Determine the [x, y] coordinate at the center of the cell enclosing the given text.  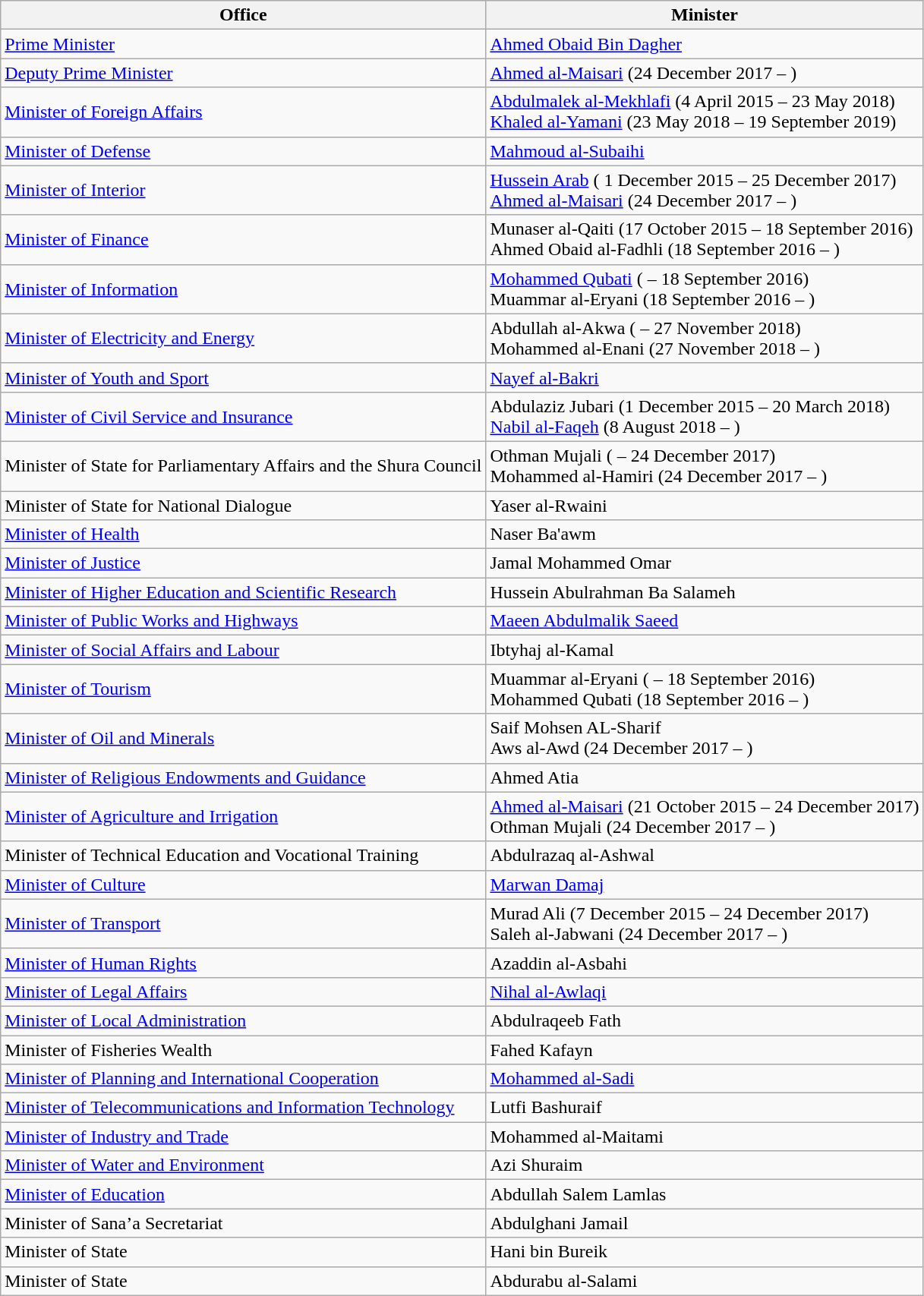
Abdullah Salem Lamlas [705, 1194]
Azaddin al-Asbahi [705, 963]
Nihal al-Awlaqi [705, 992]
Maeen Abdulmalik Saeed [705, 621]
Fahed Kafayn [705, 1050]
Hani bin Bureik [705, 1252]
Mahmoud al-Subaihi [705, 151]
Abdulrazaq al-Ashwal [705, 856]
Minister of Youth and Sport [243, 377]
Ahmed al-Maisari (24 December 2017 – ) [705, 73]
Minister of State for Parliamentary Affairs and the Shura Council [243, 466]
Minister of Religious Endowments and Guidance [243, 777]
Minister of Fisheries Wealth [243, 1050]
Muammar al-Eryani ( – 18 September 2016)Mohammed Qubati (18 September 2016 – ) [705, 689]
Abdurabu al-Salami [705, 1281]
Minister of Finance [243, 240]
Minister of Transport [243, 923]
Minister of Local Administration [243, 1020]
Minister of Foreign Affairs [243, 112]
Office [243, 15]
Minister of Social Affairs and Labour [243, 650]
Minister of Justice [243, 563]
Marwan Damaj [705, 884]
Minister of Human Rights [243, 963]
Minister of Information [243, 289]
Abdulraqeeb Fath [705, 1020]
Abdulmalek al-Mekhlafi (4 April 2015 – 23 May 2018)Khaled al-Yamani (23 May 2018 – 19 September 2019) [705, 112]
Munaser al-Qaiti (17 October 2015 – 18 September 2016)Ahmed Obaid al-Fadhli (18 September 2016 – ) [705, 240]
Minister of Technical Education and Vocational Training [243, 856]
Minister of Industry and Trade [243, 1137]
Minister of Electricity and Energy [243, 339]
Deputy Prime Minister [243, 73]
Mohammed al-Sadi [705, 1079]
Naser Ba'awm [705, 534]
Mohammed Qubati ( – 18 September 2016)Muammar al-Eryani (18 September 2016 – ) [705, 289]
Prime Minister [243, 44]
Minister of State for National Dialogue [243, 505]
Abdulghani Jamail [705, 1223]
Abdulaziz Jubari (1 December 2015 – 20 March 2018)Nabil al-Faqeh (8 August 2018 – ) [705, 416]
Minister of Interior [243, 190]
Minister of Telecommunications and Information Technology [243, 1108]
Ahmed Atia [705, 777]
Abdullah al-Akwa ( – 27 November 2018)Mohammed al-Enani (27 November 2018 – ) [705, 339]
Minister of Civil Service and Insurance [243, 416]
Ahmed Obaid Bin Dagher [705, 44]
Saif Mohsen AL-SharifAws al-Awd (24 December 2017 – ) [705, 738]
Mohammed al-Maitami [705, 1137]
Minister of Higher Education and Scientific Research [243, 592]
Ahmed al-Maisari (21 October 2015 – 24 December 2017)Othman Mujali (24 December 2017 – ) [705, 817]
Ibtyhaj al-Kamal [705, 650]
Minister of Oil and Minerals [243, 738]
Minister of Planning and International Cooperation [243, 1079]
Minister of Legal Affairs [243, 992]
Minister of Sana’a Secretariat [243, 1223]
Minister of Culture [243, 884]
Azi Shuraim [705, 1165]
Minister of Water and Environment [243, 1165]
Jamal Mohammed Omar [705, 563]
Murad Ali (7 December 2015 – 24 December 2017)Saleh al-Jabwani (24 December 2017 – ) [705, 923]
Othman Mujali ( – 24 December 2017)Mohammed al-Hamiri (24 December 2017 – ) [705, 466]
Minister [705, 15]
Hussein Abulrahman Ba Salameh [705, 592]
Minister of Defense [243, 151]
Nayef al-Bakri [705, 377]
Minister of Health [243, 534]
Hussein Arab ( 1 December 2015 – 25 December 2017)Ahmed al-Maisari (24 December 2017 – ) [705, 190]
Lutfi Bashuraif [705, 1108]
Yaser al-Rwaini [705, 505]
Minister of Public Works and Highways [243, 621]
Minister of Agriculture and Irrigation [243, 817]
Minister of Education [243, 1194]
Minister of Tourism [243, 689]
